For the text-containing cell, return its midpoint in [x, y] coordinate format. 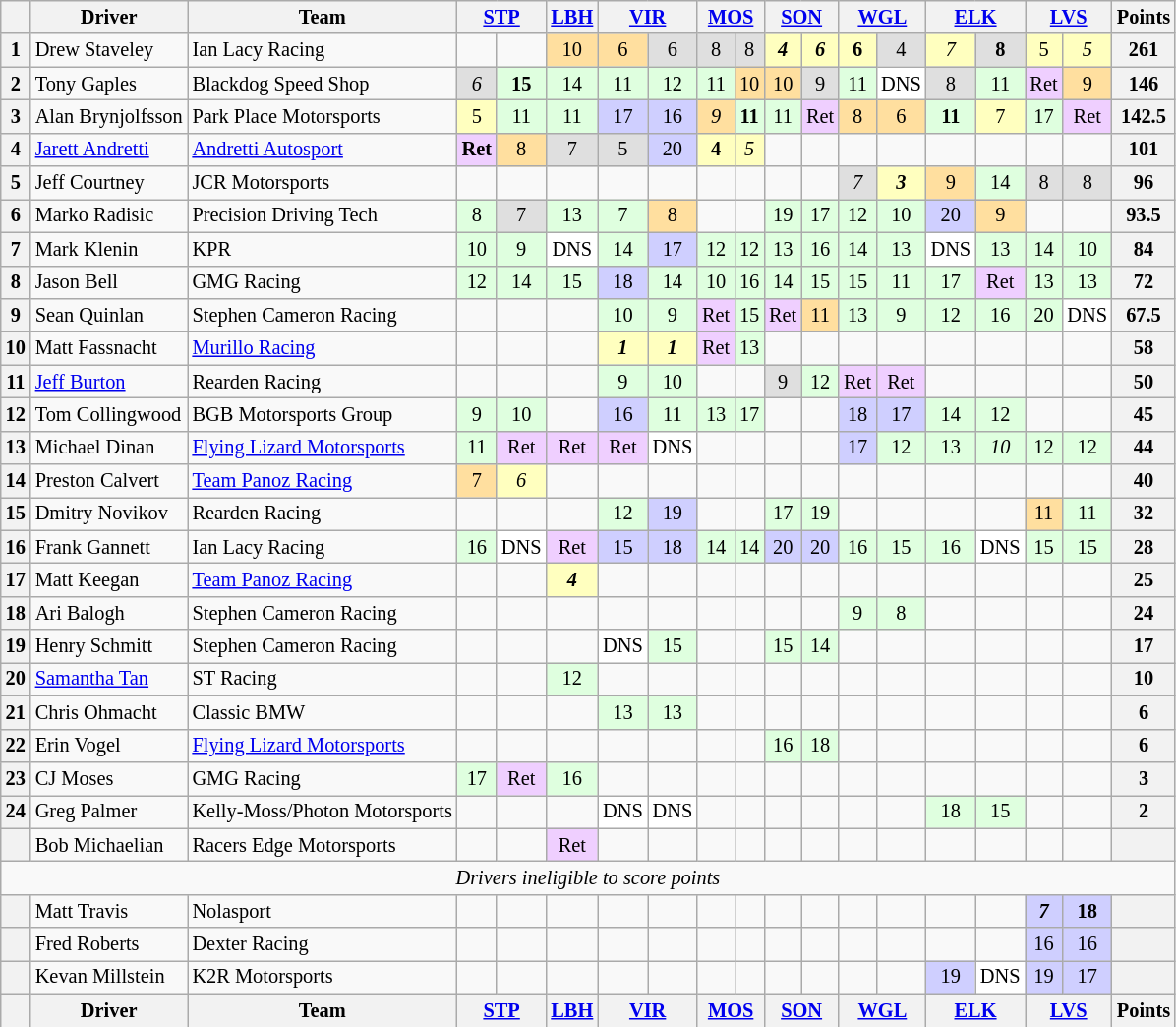
Kelly-Moss/Photon Motorsports [323, 812]
Park Place Motorsports [323, 116]
Murillo Racing [323, 348]
96 [1144, 183]
Bob Michaelian [109, 845]
Michael Dinan [109, 448]
CJ Moses [109, 778]
Mark Klenin [109, 249]
Henry Schmitt [109, 646]
Precision Driving Tech [323, 215]
Matt Travis [109, 911]
Chris Ohmacht [109, 712]
Jeff Courtney [109, 183]
50 [1144, 382]
21 [16, 712]
Greg Palmer [109, 812]
KPR [323, 249]
22 [16, 746]
Dmitry Novikov [109, 513]
58 [1144, 348]
Fred Roberts [109, 944]
Frank Gannett [109, 547]
Drivers ineligible to score points [588, 877]
Nolasport [323, 911]
Matt Fassnacht [109, 348]
32 [1144, 513]
Classic BMW [323, 712]
142.5 [1144, 116]
Andretti Autosport [323, 150]
101 [1144, 150]
Matt Keegan [109, 579]
K2R Motorsports [323, 977]
Alan Brynjolfsson [109, 116]
28 [1144, 547]
Marko Radisic [109, 215]
Dexter Racing [323, 944]
Erin Vogel [109, 746]
25 [1144, 579]
93.5 [1144, 215]
Tony Gaples [109, 84]
40 [1144, 481]
Drew Staveley [109, 50]
Jason Bell [109, 282]
Blackdog Speed Shop [323, 84]
72 [1144, 282]
84 [1144, 249]
44 [1144, 448]
Preston Calvert [109, 481]
Jarett Andretti [109, 150]
Samantha Tan [109, 679]
Tom Collingwood [109, 414]
67.5 [1144, 315]
Jeff Burton [109, 382]
146 [1144, 84]
JCR Motorsports [323, 183]
Sean Quinlan [109, 315]
Ari Balogh [109, 613]
261 [1144, 50]
Kevan Millstein [109, 977]
Racers Edge Motorsports [323, 845]
45 [1144, 414]
ST Racing [323, 679]
23 [16, 778]
BGB Motorsports Group [323, 414]
